Search for the cell housing the specified text and yield its [X, Y] center coordinate. 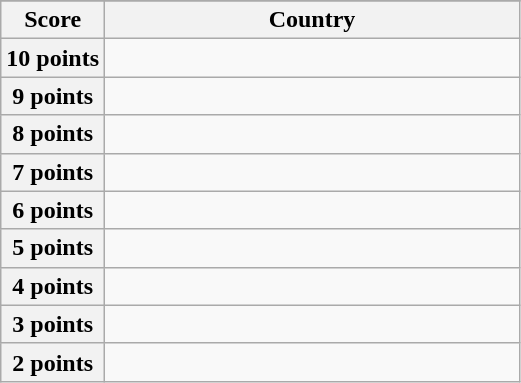
8 points [53, 134]
9 points [53, 96]
2 points [53, 362]
Country [312, 20]
Score [53, 20]
7 points [53, 172]
4 points [53, 286]
5 points [53, 248]
3 points [53, 324]
6 points [53, 210]
10 points [53, 58]
